Detect which cell encompasses the target text, then output its [X, Y] center coordinate. 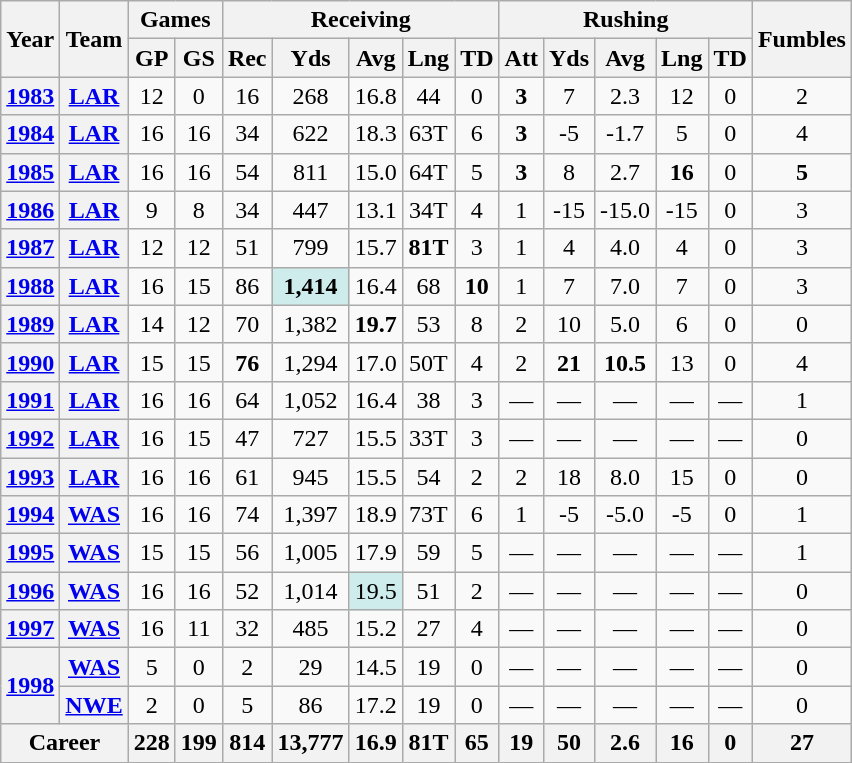
50 [568, 743]
73T [428, 515]
1,397 [310, 515]
19.5 [376, 591]
33T [428, 438]
29 [310, 667]
21 [568, 362]
18 [568, 477]
811 [310, 172]
2.7 [626, 172]
34T [428, 210]
50T [428, 362]
1,052 [310, 400]
16.8 [376, 96]
5.0 [626, 324]
18.9 [376, 515]
1993 [30, 477]
13 [682, 362]
799 [310, 248]
76 [247, 362]
-5.0 [626, 515]
Team [94, 39]
199 [198, 743]
Fumbles [802, 39]
1984 [30, 134]
GS [198, 58]
1,414 [310, 286]
8.0 [626, 477]
1994 [30, 515]
GP [152, 58]
56 [247, 553]
-15.0 [626, 210]
1,005 [310, 553]
1989 [30, 324]
Att [521, 58]
1986 [30, 210]
268 [310, 96]
Receiving [360, 20]
68 [428, 286]
1997 [30, 629]
7.0 [626, 286]
17.0 [376, 362]
1983 [30, 96]
17.9 [376, 553]
14.5 [376, 667]
15.2 [376, 629]
1990 [30, 362]
2.6 [626, 743]
2.3 [626, 96]
15.7 [376, 248]
945 [310, 477]
10.5 [626, 362]
61 [247, 477]
814 [247, 743]
4.0 [626, 248]
1,382 [310, 324]
Year [30, 39]
447 [310, 210]
47 [247, 438]
9 [152, 210]
19.7 [376, 324]
59 [428, 553]
38 [428, 400]
1998 [30, 686]
65 [477, 743]
485 [310, 629]
16.9 [376, 743]
74 [247, 515]
53 [428, 324]
13.1 [376, 210]
44 [428, 96]
-1.7 [626, 134]
1991 [30, 400]
622 [310, 134]
228 [152, 743]
Games [175, 20]
14 [152, 324]
1987 [30, 248]
1,014 [310, 591]
Rushing [626, 20]
1996 [30, 591]
1985 [30, 172]
13,777 [310, 743]
Rec [247, 58]
17.2 [376, 705]
64T [428, 172]
Career [64, 743]
64 [247, 400]
727 [310, 438]
70 [247, 324]
18.3 [376, 134]
1,294 [310, 362]
15.0 [376, 172]
1995 [30, 553]
32 [247, 629]
1992 [30, 438]
11 [198, 629]
52 [247, 591]
NWE [94, 705]
1988 [30, 286]
63T [428, 134]
